Provide the [x, y] coordinate of the cell's center where the given text is located.  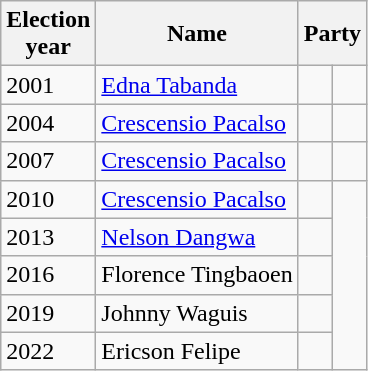
Nelson Dangwa [197, 237]
Johnny Waguis [197, 313]
Party [332, 34]
2001 [48, 85]
2019 [48, 313]
Edna Tabanda [197, 85]
2022 [48, 351]
2010 [48, 199]
Florence Tingbaoen [197, 275]
2004 [48, 123]
Ericson Felipe [197, 351]
2007 [48, 161]
Electionyear [48, 34]
2013 [48, 237]
Name [197, 34]
2016 [48, 275]
